Return (X, Y) of the center of cell containing provided text 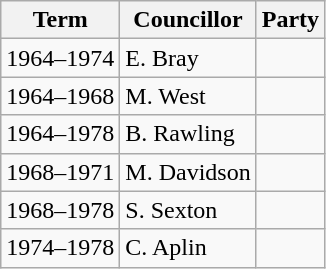
C. Aplin (188, 248)
Councillor (188, 20)
B. Rawling (188, 134)
1964–1974 (60, 58)
1968–1971 (60, 172)
M. Davidson (188, 172)
M. West (188, 96)
Term (60, 20)
1964–1968 (60, 96)
1974–1978 (60, 248)
Party (290, 20)
E. Bray (188, 58)
1964–1978 (60, 134)
S. Sexton (188, 210)
1968–1978 (60, 210)
